Scan for the cell matching the given text and deliver its (X, Y) coordinate at center. 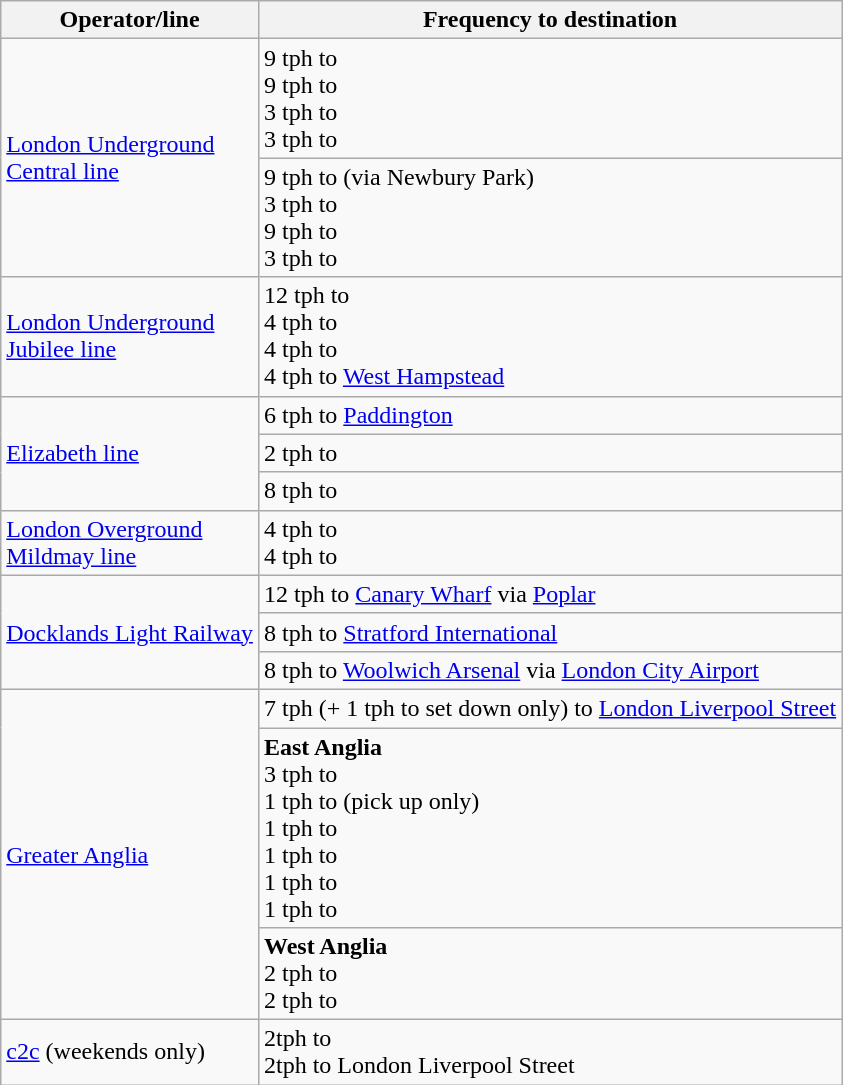
9 tph to 9 tph to 3 tph to 3 tph to (550, 98)
c2c (weekends only) (130, 1052)
London OvergroundMildmay line (130, 542)
Operator/line (130, 20)
8 tph to Woolwich Arsenal via London City Airport (550, 670)
Frequency to destination (550, 20)
London UndergroundJubilee line (130, 336)
9 tph to (via Newbury Park)3 tph to 9 tph to 3 tph to (550, 218)
London UndergroundCentral line (130, 158)
Elizabeth line (130, 453)
Greater Anglia (130, 854)
6 tph to Paddington (550, 415)
12 tph to Canary Wharf via Poplar (550, 594)
8 tph to Stratford International (550, 632)
4 tph to 4 tph to (550, 542)
Docklands Light Railway (130, 632)
7 tph (+ 1 tph to set down only) to London Liverpool Street (550, 708)
2tph to 2tph to London Liverpool Street (550, 1052)
East Anglia3 tph to 1 tph to (pick up only)1 tph to 1 tph to 1 tph to 1 tph to (550, 828)
2 tph to (550, 453)
8 tph to (550, 491)
West Anglia2 tph to 2 tph to (550, 974)
12 tph to 4 tph to 4 tph to 4 tph to West Hampstead (550, 336)
